Search for the cell housing the specified text and yield its [X, Y] center coordinate. 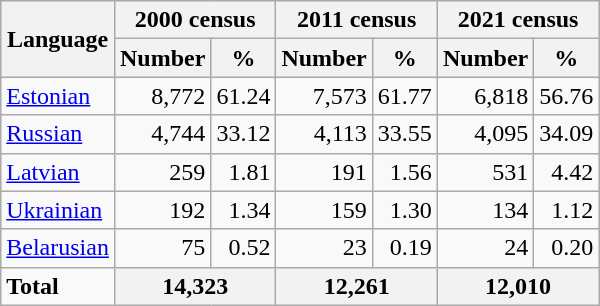
Estonian [58, 96]
1.12 [566, 210]
4,744 [162, 134]
1.30 [404, 210]
Russian [58, 134]
75 [162, 248]
Latvian [58, 172]
1.81 [244, 172]
7,573 [324, 96]
Language [58, 39]
1.34 [244, 210]
2021 census [518, 20]
1.56 [404, 172]
4,095 [485, 134]
8,772 [162, 96]
33.55 [404, 134]
0.20 [566, 248]
24 [485, 248]
192 [162, 210]
531 [485, 172]
12,261 [356, 286]
Belarusian [58, 248]
4,113 [324, 134]
Ukrainian [58, 210]
159 [324, 210]
134 [485, 210]
61.24 [244, 96]
0.52 [244, 248]
6,818 [485, 96]
23 [324, 248]
Total [58, 286]
33.12 [244, 134]
34.09 [566, 134]
259 [162, 172]
12,010 [518, 286]
14,323 [194, 286]
2011 census [356, 20]
4.42 [566, 172]
191 [324, 172]
2000 census [194, 20]
56.76 [566, 96]
0.19 [404, 248]
61.77 [404, 96]
